Detect which cell encompasses the target text, then output its (x, y) center coordinate. 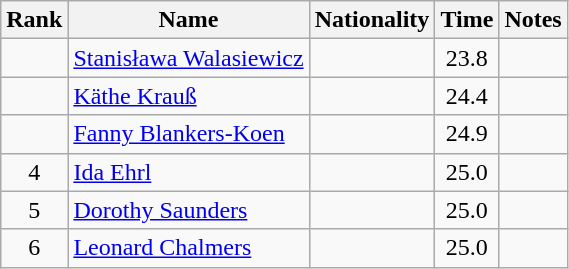
4 (34, 172)
Notes (533, 20)
Fanny Blankers-Koen (188, 134)
Käthe Krauß (188, 96)
Name (188, 20)
Leonard Chalmers (188, 248)
24.4 (467, 96)
6 (34, 248)
5 (34, 210)
Stanisława Walasiewicz (188, 58)
Ida Ehrl (188, 172)
Time (467, 20)
24.9 (467, 134)
Dorothy Saunders (188, 210)
Rank (34, 20)
Nationality (372, 20)
23.8 (467, 58)
